Identify which cell holds the provided text, then report its (x, y) central coordinate. 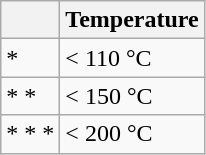
* (30, 58)
* * * (30, 134)
< 200 °C (132, 134)
* * (30, 96)
< 110 °C (132, 58)
< 150 °C (132, 96)
Temperature (132, 20)
